Pinpoint the cell where the given text exists, returning its (x, y) midpoint coordinate. 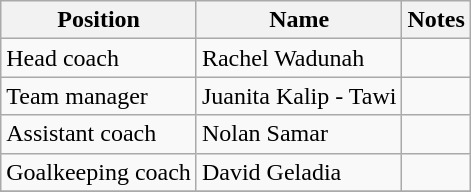
Team manager (99, 96)
Juanita Kalip - Tawi (299, 96)
Head coach (99, 58)
Goalkeeping coach (99, 172)
Position (99, 20)
David Geladia (299, 172)
Rachel Wadunah (299, 58)
Nolan Samar (299, 134)
Notes (436, 20)
Assistant coach (99, 134)
Name (299, 20)
